Detect which cell encompasses the target text, then output its (x, y) center coordinate. 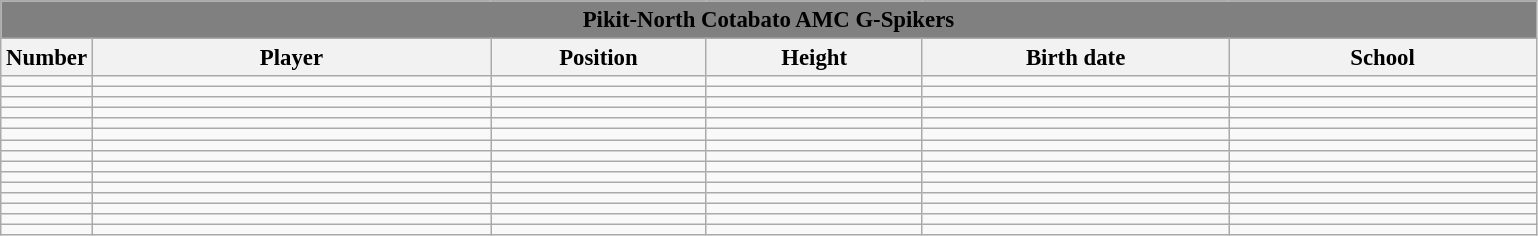
Birth date (1076, 58)
Player (291, 58)
School (1382, 58)
Number (47, 58)
Pikit-North Cotabato AMC G-Spikers (768, 20)
Height (814, 58)
Position (599, 58)
